Find where the given text appears and provide that cell's center as (X, Y) coordinate. 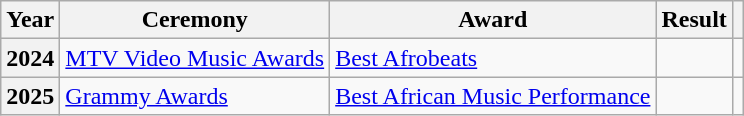
Award (493, 20)
2025 (30, 96)
MTV Video Music Awards (195, 58)
Grammy Awards (195, 96)
Best Afrobeats (493, 58)
Best African Music Performance (493, 96)
Ceremony (195, 20)
Year (30, 20)
2024 (30, 58)
Result (694, 20)
